Locate the cell with the specified text and output its (X, Y) center coordinate. 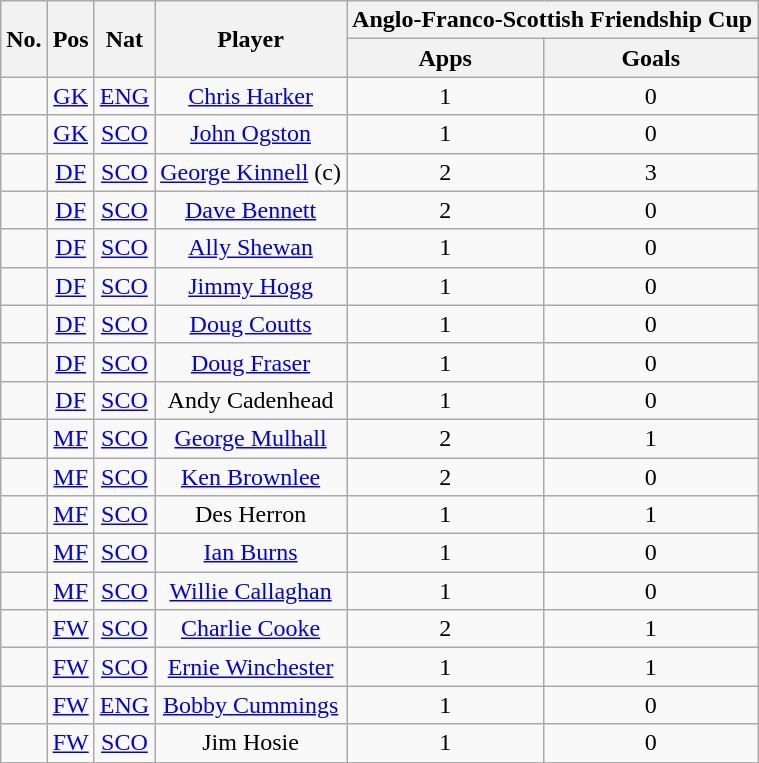
Charlie Cooke (251, 629)
Jimmy Hogg (251, 286)
Chris Harker (251, 96)
Nat (124, 39)
Ernie Winchester (251, 667)
Doug Coutts (251, 324)
Willie Callaghan (251, 591)
Dave Bennett (251, 210)
Apps (446, 58)
Player (251, 39)
Goals (651, 58)
Anglo-Franco-Scottish Friendship Cup (552, 20)
3 (651, 172)
George Mulhall (251, 438)
Pos (70, 39)
Ally Shewan (251, 248)
Jim Hosie (251, 743)
Doug Fraser (251, 362)
John Ogston (251, 134)
Andy Cadenhead (251, 400)
No. (24, 39)
George Kinnell (c) (251, 172)
Ken Brownlee (251, 477)
Bobby Cummings (251, 705)
Des Herron (251, 515)
Ian Burns (251, 553)
